From the cell containing the given text, extract its center point as (X, Y) coordinate. 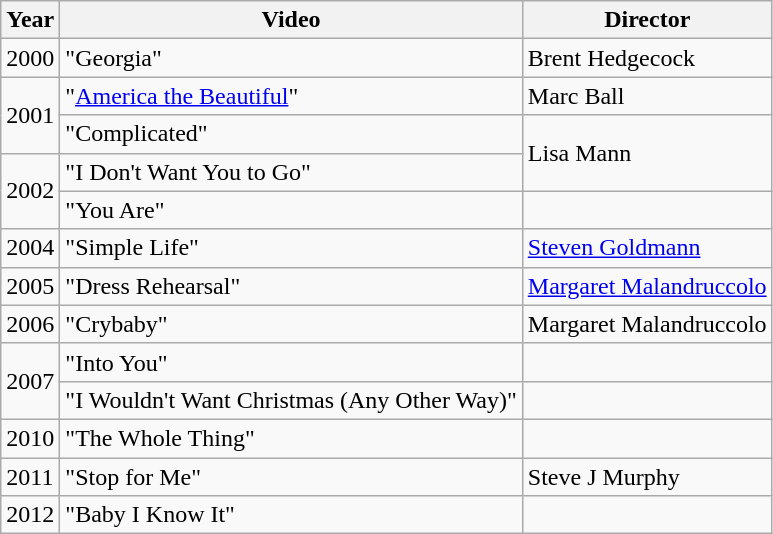
Year (30, 20)
Brent Hedgecock (647, 58)
"The Whole Thing" (291, 438)
"You Are" (291, 210)
2000 (30, 58)
"Georgia" (291, 58)
2002 (30, 191)
"America the Beautiful" (291, 96)
"Simple Life" (291, 248)
Marc Ball (647, 96)
2007 (30, 381)
Steve J Murphy (647, 477)
2012 (30, 515)
"Complicated" (291, 134)
"Into You" (291, 362)
2004 (30, 248)
"Crybaby" (291, 324)
Video (291, 20)
2011 (30, 477)
2010 (30, 438)
Lisa Mann (647, 153)
"I Wouldn't Want Christmas (Any Other Way)" (291, 400)
"I Don't Want You to Go" (291, 172)
Steven Goldmann (647, 248)
"Dress Rehearsal" (291, 286)
"Baby I Know It" (291, 515)
2001 (30, 115)
Director (647, 20)
2005 (30, 286)
"Stop for Me" (291, 477)
2006 (30, 324)
